Capture the cell that displays the provided text and extract its [X, Y] central coordinate. 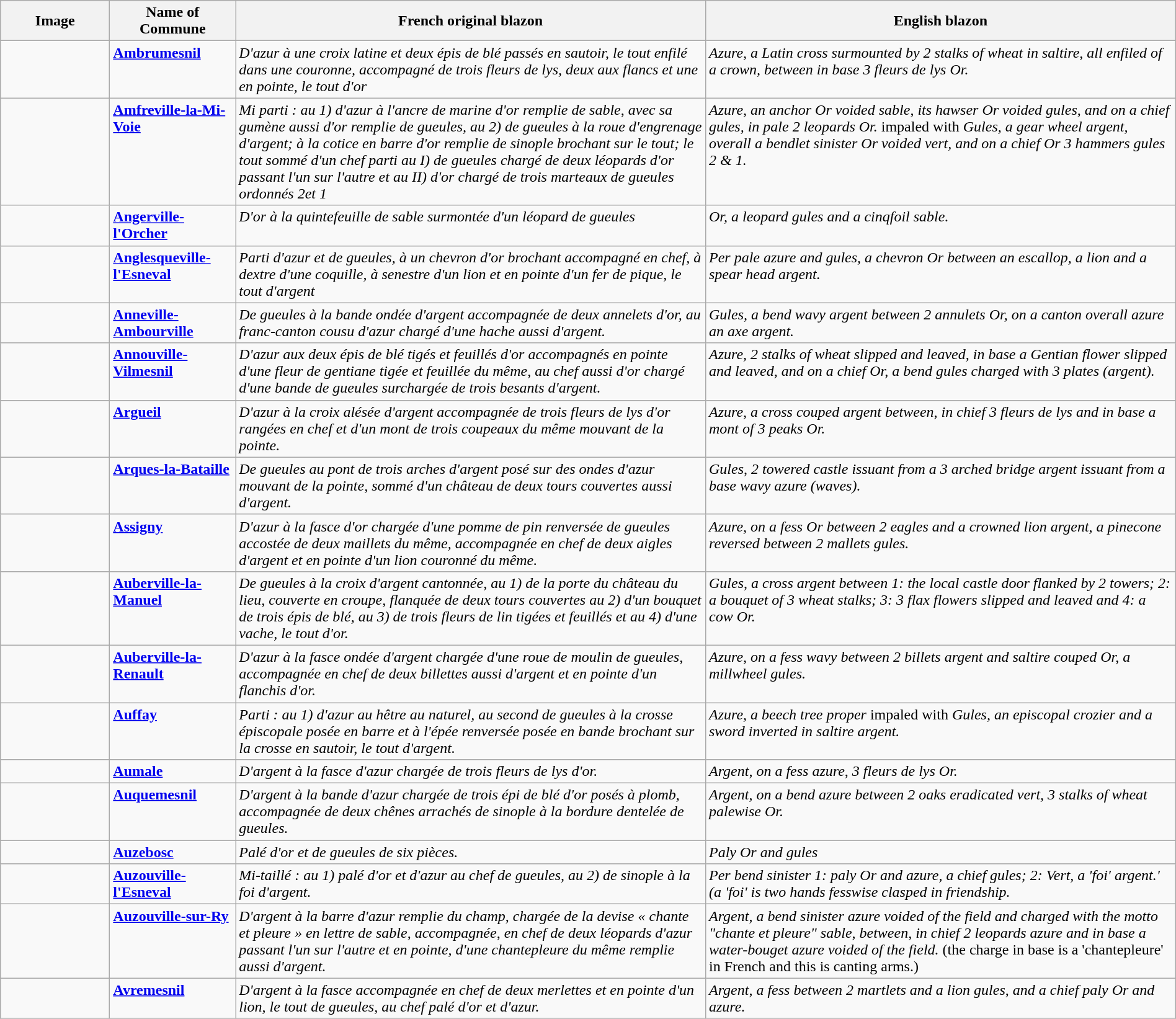
Gules, 2 towered castle issuant from a 3 arched bridge argent issuant from a base wavy azure (waves). [940, 486]
Azure, on a fess Or between 2 eagles and a crowned lion argent, a pinecone reversed between 2 mallets gules. [940, 543]
Auberville-la-Manuel [172, 608]
Azure, a cross couped argent between, in chief 3 fleurs de lys and in base a mont of 3 peaks Or. [940, 429]
Angerville-l'Orcher [172, 226]
Name of Commune [172, 21]
Per bend sinister 1: paly Or and azure, a chief gules; 2: Vert, a 'foi' argent.' (a 'foi' is two hands fesswise clasped in friendship. [940, 884]
Palé d'or et de gueules de six pièces. [471, 852]
Paly Or and gules [940, 852]
Annouville-Vilmesnil [172, 372]
Azure, a beech tree proper impaled with Gules, an episcopal crozier and a sword inverted in saltire argent. [940, 731]
Assigny [172, 543]
D'argent à la fasce d'azur chargée de trois fleurs de lys d'or. [471, 772]
Auzouville-sur-Ry [172, 941]
Anglesqueville-l'Esneval [172, 274]
Per pale azure and gules, a chevron Or between an escallop, a lion and a spear head argent. [940, 274]
French original blazon [471, 21]
Auzebosc [172, 852]
Argueil [172, 429]
Avremesnil [172, 999]
Anneville-Ambourville [172, 323]
Amfreville-la-Mi-Voie [172, 151]
De gueules à la bande ondée d'argent accompagnée de deux annelets d'or, au franc-canton cousu d'azur chargé d'une hache aussi d'argent. [471, 323]
D'or à la quintefeuille de sable surmontée d'un léopard de gueules [471, 226]
Argent, on a bend azure between 2 oaks eradicated vert, 3 stalks of wheat palewise Or. [940, 812]
Aumale [172, 772]
Auquemesnil [172, 812]
Argent, a fess between 2 martlets and a lion gules, and a chief paly Or and azure. [940, 999]
Gules, a bend wavy argent between 2 annulets Or, on a canton overall azure an axe argent. [940, 323]
Arques-la-Bataille [172, 486]
Ambrumesnil [172, 69]
English blazon [940, 21]
Image [55, 21]
Auberville-la-Renault [172, 674]
Auzouville-l'Esneval [172, 884]
Azure, on a fess wavy between 2 billets argent and saltire couped Or, a millwheel gules. [940, 674]
Auffay [172, 731]
Mi-taillé : au 1) palé d'or et d'azur au chef de gueules, au 2) de sinople à la foi d'argent. [471, 884]
Argent, on a fess azure, 3 fleurs de lys Or. [940, 772]
D'argent à la fasce accompagnée en chef de deux merlettes et en pointe d'un lion, le tout de gueules, au chef palé d'or et d'azur. [471, 999]
Azure, a Latin cross surmounted by 2 stalks of wheat in saltire, all enfiled of a crown, between in base 3 fleurs de lys Or. [940, 69]
Or, a leopard gules and a cinqfoil sable. [940, 226]
